Scan for the cell matching the given text and deliver its [X, Y] coordinate at center. 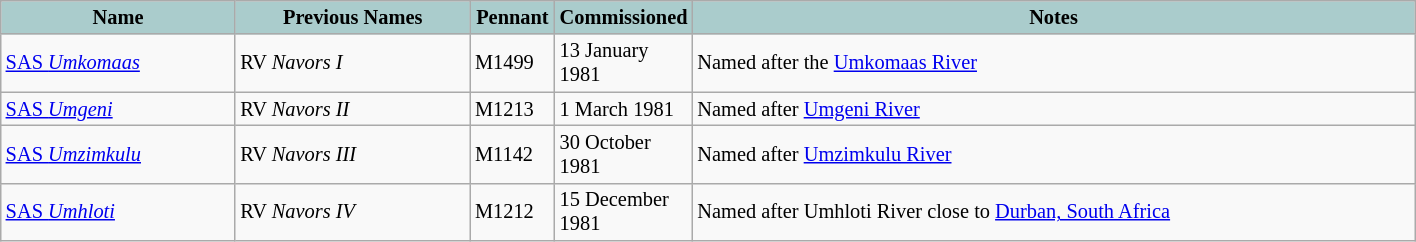
Named after Umgeni River [1053, 109]
Notes [1053, 17]
Named after Umzimkulu River [1053, 154]
M1212 [512, 212]
Named after the Umkomaas River [1053, 63]
RV Navors II [352, 109]
Pennant [512, 17]
30 October 1981 [624, 154]
13 January 1981 [624, 63]
15 December 1981 [624, 212]
SAS Umzimkulu [118, 154]
M1142 [512, 154]
RV Navors IV [352, 212]
SAS Umhloti [118, 212]
Name [118, 17]
SAS Umgeni [118, 109]
M1499 [512, 63]
RV Navors I [352, 63]
Commissioned [624, 17]
M1213 [512, 109]
RV Navors III [352, 154]
Previous Names [352, 17]
1 March 1981 [624, 109]
Named after Umhloti River close to Durban, South Africa [1053, 212]
SAS Umkomaas [118, 63]
